Return the [x, y] coordinate for the center point of the cell that contains the specified text.  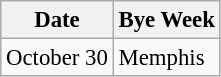
Date [57, 20]
October 30 [57, 58]
Memphis [166, 58]
Bye Week [166, 20]
